Capture the cell that displays the provided text and extract its (X, Y) central coordinate. 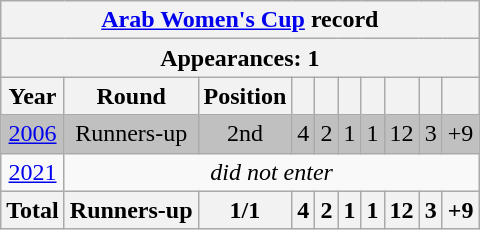
2006 (33, 134)
Arab Women's Cup record (240, 20)
2021 (33, 172)
2nd (245, 134)
Appearances: 1 (240, 58)
Position (245, 96)
Round (131, 96)
Year (33, 96)
1/1 (245, 210)
did not enter (272, 172)
Total (33, 210)
